Scan for the cell matching the given text and deliver its [X, Y] coordinate at center. 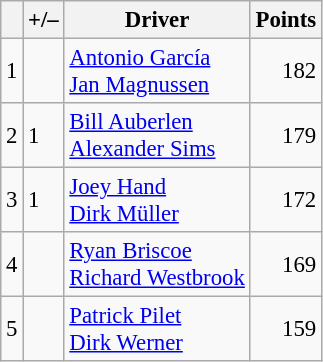
179 [286, 136]
3 [12, 200]
169 [286, 264]
172 [286, 200]
Bill Auberlen Alexander Sims [157, 136]
Driver [157, 20]
159 [286, 330]
4 [12, 264]
2 [12, 136]
5 [12, 330]
182 [286, 72]
Antonio García Jan Magnussen [157, 72]
Ryan Briscoe Richard Westbrook [157, 264]
+/– [44, 20]
Points [286, 20]
Joey Hand Dirk Müller [157, 200]
Patrick Pilet Dirk Werner [157, 330]
